Pinpoint the cell where the given text exists, returning its [x, y] midpoint coordinate. 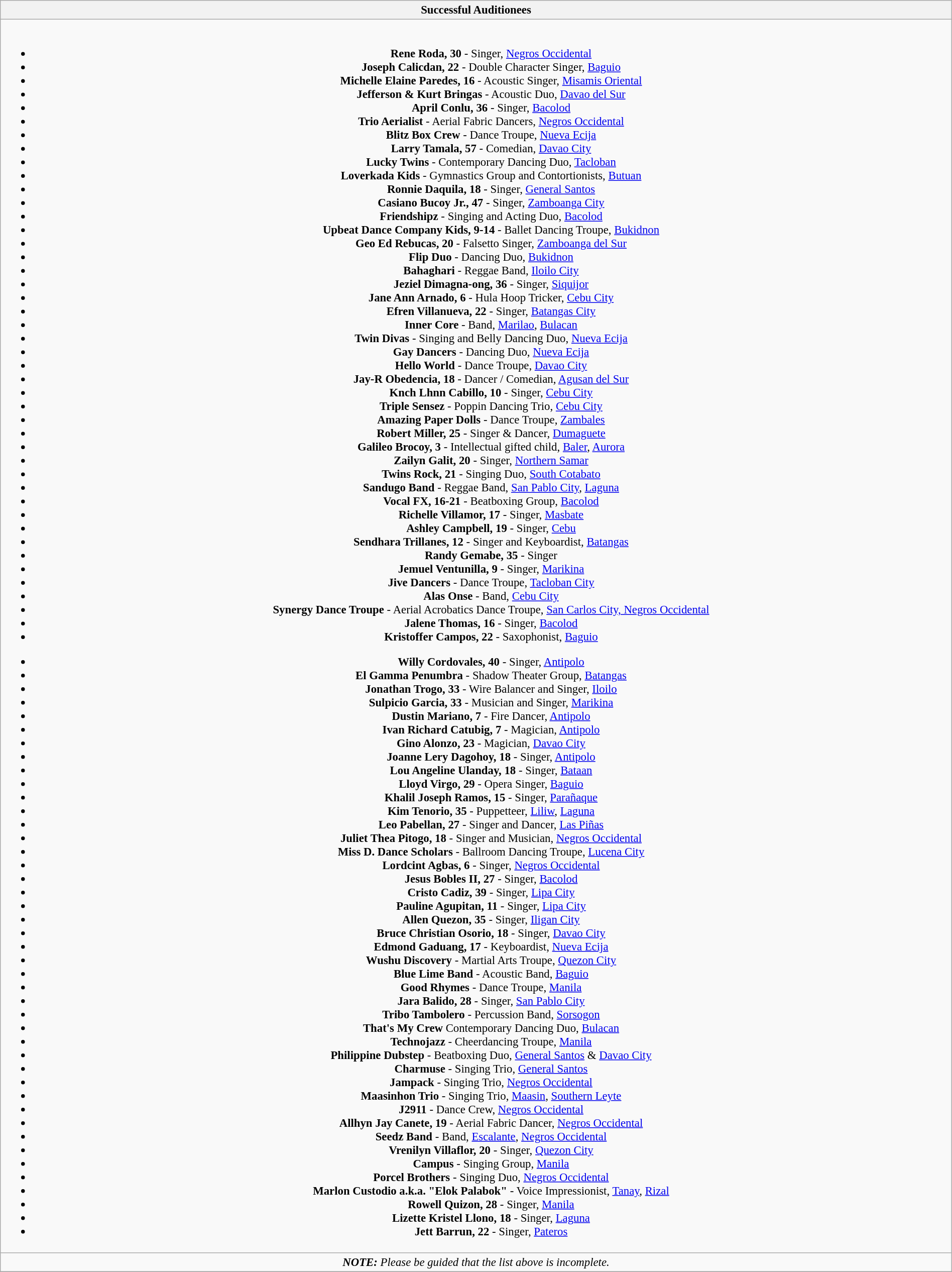
Successful Auditionees [476, 10]
NOTE: Please be guided that the list above is incomplete. [476, 1262]
